Scan for the cell matching the given text and deliver its [x, y] coordinate at center. 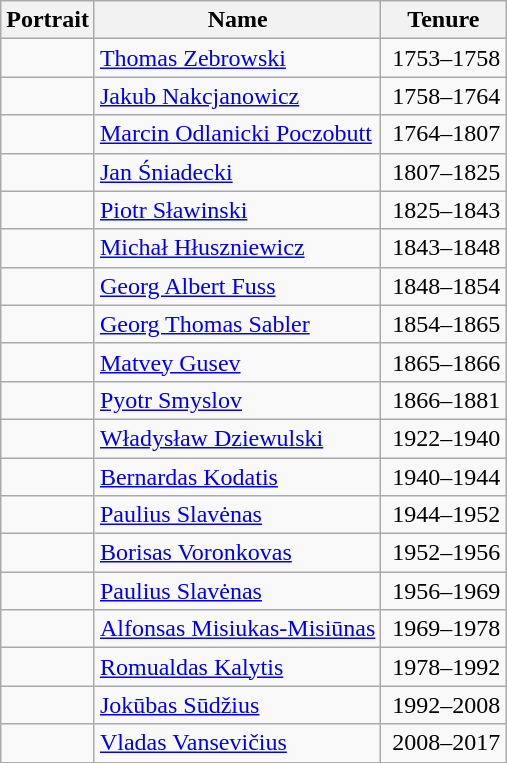
Tenure [444, 20]
1753–1758 [444, 58]
Piotr Sławinski [237, 210]
Alfonsas Misiukas-Misiūnas [237, 629]
Marcin Odlanicki Poczobutt [237, 134]
Georg Thomas Sabler [237, 324]
1944–1952 [444, 515]
Portrait [48, 20]
Pyotr Smyslov [237, 400]
1825–1843 [444, 210]
1969–1978 [444, 629]
1940–1944 [444, 477]
1758–1764 [444, 96]
1978–1992 [444, 667]
1764–1807 [444, 134]
1843–1848 [444, 248]
Bernardas Kodatis [237, 477]
1952–1956 [444, 553]
Vladas Vansevičius [237, 743]
Jan Śniadecki [237, 172]
1992–2008 [444, 705]
Michał Hłuszniewicz [237, 248]
Romualdas Kalytis [237, 667]
1866–1881 [444, 400]
Borisas Voronkovas [237, 553]
1807–1825 [444, 172]
1848–1854 [444, 286]
Georg Albert Fuss [237, 286]
Władysław Dziewulski [237, 438]
Name [237, 20]
1956–1969 [444, 591]
1922–1940 [444, 438]
1854–1865 [444, 324]
Thomas Zebrowski [237, 58]
2008–2017 [444, 743]
Jokūbas Sūdžius [237, 705]
Jakub Nakcjanowicz [237, 96]
Matvey Gusev [237, 362]
1865–1866 [444, 362]
